Scan for the cell matching the given text and deliver its (x, y) coordinate at center. 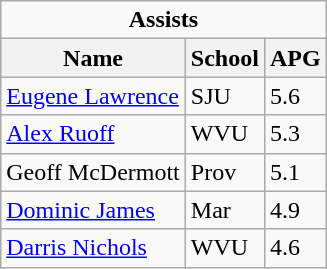
Dominic James (94, 210)
5.1 (295, 172)
Darris Nichols (94, 248)
5.6 (295, 96)
School (224, 58)
Mar (224, 210)
Alex Ruoff (94, 134)
5.3 (295, 134)
SJU (224, 96)
Eugene Lawrence (94, 96)
APG (295, 58)
Name (94, 58)
4.6 (295, 248)
Prov (224, 172)
Assists (164, 20)
4.9 (295, 210)
Geoff McDermott (94, 172)
